Search for the cell housing the specified text and yield its (X, Y) center coordinate. 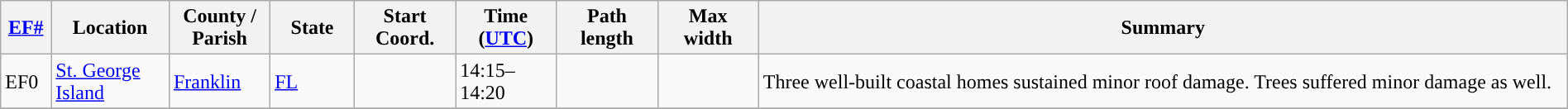
Three well-built coastal homes sustained minor roof damage. Trees suffered minor damage as well. (1163, 81)
EF# (26, 28)
Path length (607, 28)
14:15–14:20 (506, 81)
Summary (1163, 28)
FL (313, 81)
State (313, 28)
Location (111, 28)
EF0 (26, 81)
St. George Island (111, 81)
Franklin (219, 81)
Time (UTC) (506, 28)
County / Parish (219, 28)
Start Coord. (404, 28)
Max width (708, 28)
